Return (x, y) of the center of cell containing provided text 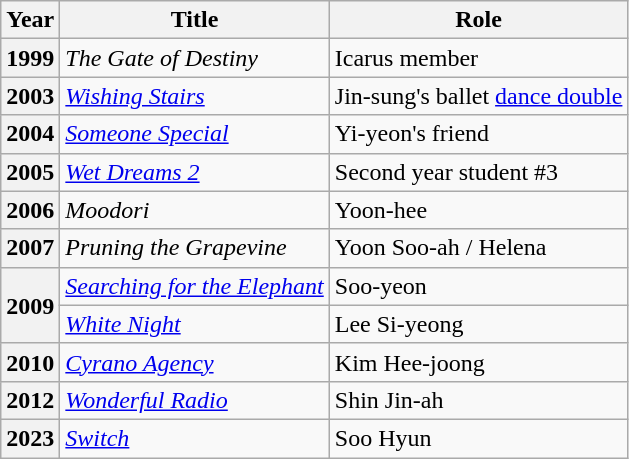
Wishing Stairs (194, 96)
Switch (194, 438)
2005 (30, 172)
2004 (30, 134)
Moodori (194, 210)
The Gate of Destiny (194, 58)
Shin Jin-ah (478, 400)
White Night (194, 324)
2007 (30, 248)
Yoon Soo-ah / Helena (478, 248)
Yoon-hee (478, 210)
Yi-yeon's friend (478, 134)
Wonderful Radio (194, 400)
Year (30, 20)
Second year student #3 (478, 172)
Pruning the Grapevine (194, 248)
Lee Si-yeong (478, 324)
Searching for the Elephant (194, 286)
Wet Dreams 2 (194, 172)
Title (194, 20)
Cyrano Agency (194, 362)
Role (478, 20)
2009 (30, 305)
Soo-yeon (478, 286)
Icarus member (478, 58)
2012 (30, 400)
2003 (30, 96)
1999 (30, 58)
2006 (30, 210)
Kim Hee-joong (478, 362)
2010 (30, 362)
Someone Special (194, 134)
Jin-sung's ballet dance double (478, 96)
Soo Hyun (478, 438)
2023 (30, 438)
